Identify which cell holds the provided text, then report its (X, Y) central coordinate. 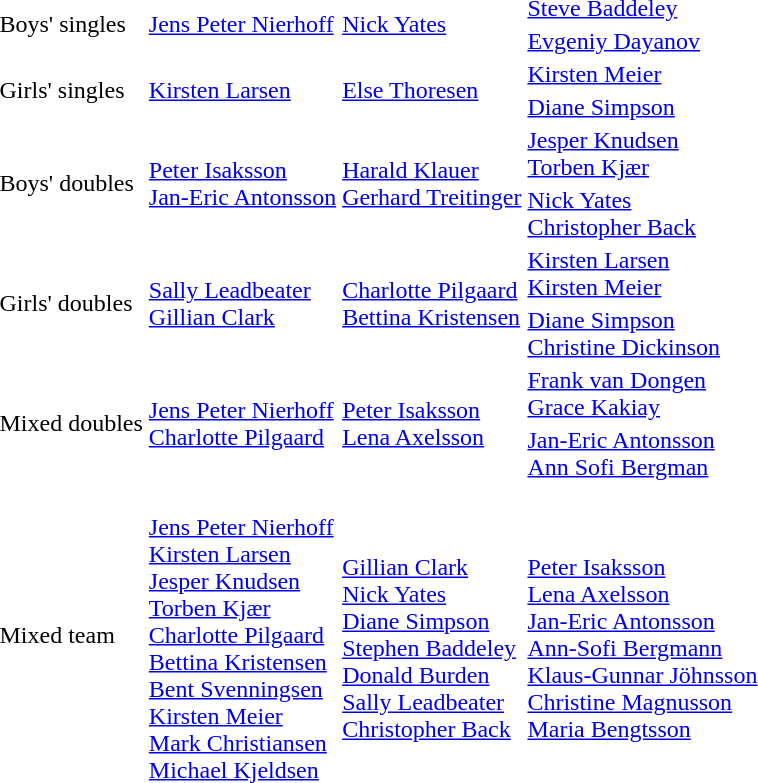
Harald Klauer Gerhard Treitinger (432, 184)
Jens Peter Nierhoff Charlotte Pilgaard (242, 424)
Charlotte Pilgaard Bettina Kristensen (432, 304)
Else Thoresen (432, 90)
Kirsten Larsen (242, 90)
Peter Isaksson Lena Axelsson (432, 424)
Peter Isaksson Jan-Eric Antonsson (242, 184)
Sally Leadbeater Gillian Clark (242, 304)
